Extract the [x, y] coordinate from the center of the cell holding the provided text.  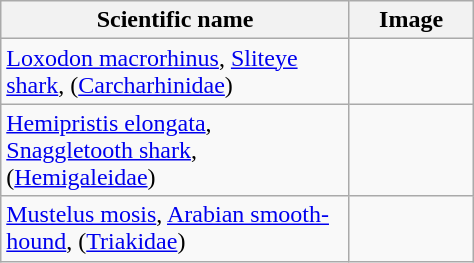
Image [411, 20]
Loxodon macrorhinus, Sliteye shark, (Carcharhinidae) [176, 72]
Mustelus mosis, Arabian smooth-hound, (Triakidae) [176, 228]
Scientific name [176, 20]
Hemipristis elongata, Snaggletooth shark, (Hemigaleidae) [176, 150]
